Search for the cell housing the specified text and yield its [X, Y] center coordinate. 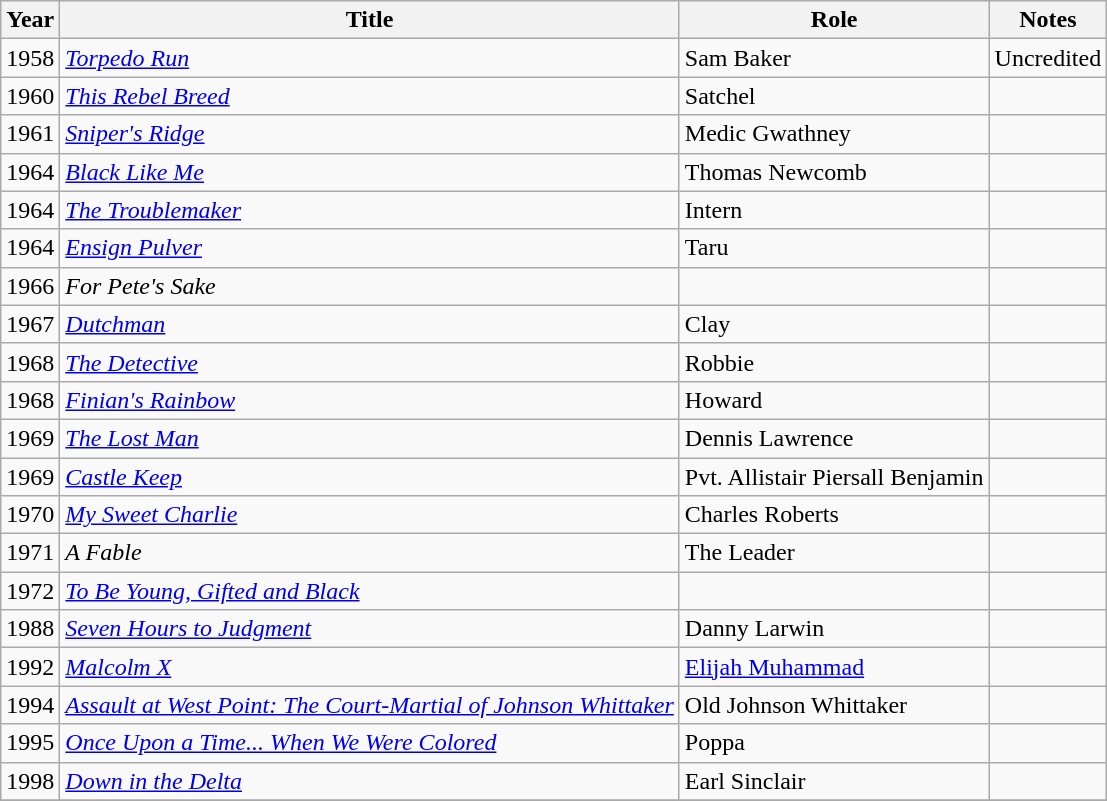
1967 [30, 324]
1966 [30, 286]
Year [30, 20]
Old Johnson Whittaker [834, 705]
Dennis Lawrence [834, 438]
Once Upon a Time... When We Were Colored [370, 743]
Title [370, 20]
1961 [30, 134]
1995 [30, 743]
Uncredited [1048, 58]
Black Like Me [370, 172]
Intern [834, 210]
The Leader [834, 553]
Seven Hours to Judgment [370, 629]
Finian's Rainbow [370, 400]
1971 [30, 553]
Down in the Delta [370, 781]
Notes [1048, 20]
Clay [834, 324]
Assault at West Point: The Court-Martial of Johnson Whittaker [370, 705]
1960 [30, 96]
Malcolm X [370, 667]
Robbie [834, 362]
Castle Keep [370, 477]
1970 [30, 515]
Medic Gwathney [834, 134]
Elijah Muhammad [834, 667]
The Detective [370, 362]
Pvt. Allistair Piersall Benjamin [834, 477]
1972 [30, 591]
A Fable [370, 553]
1958 [30, 58]
Thomas Newcomb [834, 172]
Sam Baker [834, 58]
Poppa [834, 743]
1992 [30, 667]
Sniper's Ridge [370, 134]
Charles Roberts [834, 515]
For Pete's Sake [370, 286]
Ensign Pulver [370, 248]
Taru [834, 248]
The Troublemaker [370, 210]
This Rebel Breed [370, 96]
Torpedo Run [370, 58]
1994 [30, 705]
Satchel [834, 96]
The Lost Man [370, 438]
My Sweet Charlie [370, 515]
Danny Larwin [834, 629]
Dutchman [370, 324]
To Be Young, Gifted and Black [370, 591]
1988 [30, 629]
Earl Sinclair [834, 781]
1998 [30, 781]
Howard [834, 400]
Role [834, 20]
